Detect which cell encompasses the target text, then output its (x, y) center coordinate. 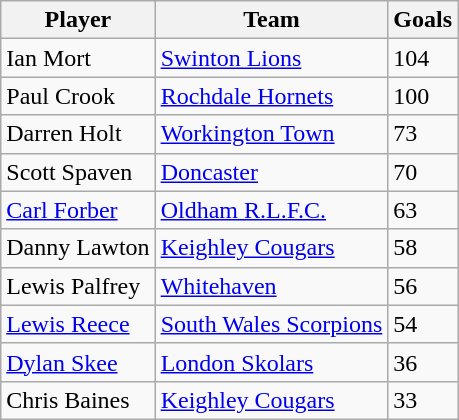
Scott Spaven (78, 172)
36 (423, 362)
Doncaster (272, 172)
Workington Town (272, 134)
Rochdale Hornets (272, 96)
Lewis Reece (78, 324)
Danny Lawton (78, 248)
London Skolars (272, 362)
Chris Baines (78, 400)
54 (423, 324)
Ian Mort (78, 58)
Goals (423, 20)
South Wales Scorpions (272, 324)
Whitehaven (272, 286)
Carl Forber (78, 210)
Dylan Skee (78, 362)
Paul Crook (78, 96)
104 (423, 58)
Player (78, 20)
100 (423, 96)
Swinton Lions (272, 58)
Team (272, 20)
73 (423, 134)
33 (423, 400)
58 (423, 248)
56 (423, 286)
Lewis Palfrey (78, 286)
Darren Holt (78, 134)
63 (423, 210)
70 (423, 172)
Oldham R.L.F.C. (272, 210)
